Locate the cell with the specified text and output its (x, y) center coordinate. 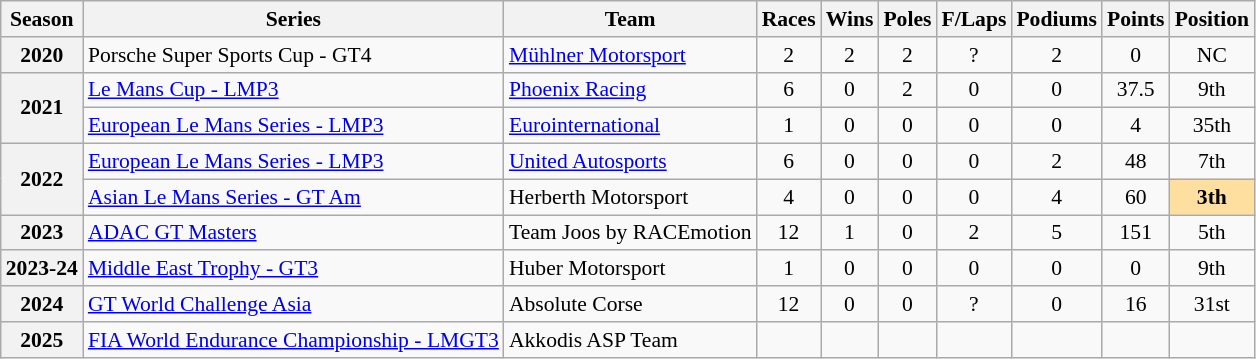
Podiums (1056, 19)
2023-24 (42, 269)
Phoenix Racing (630, 90)
Points (1136, 19)
Absolute Corse (630, 304)
2021 (42, 108)
2022 (42, 180)
35th (1212, 126)
2020 (42, 55)
NC (1212, 55)
5th (1212, 233)
48 (1136, 162)
2025 (42, 340)
Team (630, 19)
Races (789, 19)
7th (1212, 162)
Asian Le Mans Series - GT Am (294, 197)
16 (1136, 304)
151 (1136, 233)
United Autosports (630, 162)
GT World Challenge Asia (294, 304)
2023 (42, 233)
Huber Motorsport (630, 269)
Wins (850, 19)
5 (1056, 233)
3th (1212, 197)
Mühlner Motorsport (630, 55)
Season (42, 19)
Herberth Motorsport (630, 197)
Position (1212, 19)
Middle East Trophy - GT3 (294, 269)
Porsche Super Sports Cup - GT4 (294, 55)
Akkodis ASP Team (630, 340)
37.5 (1136, 90)
2024 (42, 304)
60 (1136, 197)
Eurointernational (630, 126)
31st (1212, 304)
Team Joos by RACEmotion (630, 233)
F/Laps (974, 19)
Le Mans Cup - LMP3 (294, 90)
Series (294, 19)
ADAC GT Masters (294, 233)
Poles (907, 19)
FIA World Endurance Championship - LMGT3 (294, 340)
